From the cell containing the given text, extract its center point as (x, y) coordinate. 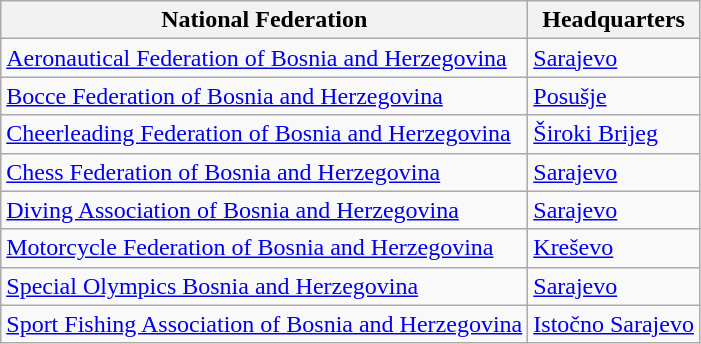
Bocce Federation of Bosnia and Herzegovina (264, 96)
Aeronautical Federation of Bosnia and Herzegovina (264, 58)
Chess Federation of Bosnia and Herzegovina (264, 172)
Istočno Sarajevo (614, 324)
National Federation (264, 20)
Headquarters (614, 20)
Special Olympics Bosnia and Herzegovina (264, 286)
Kreševo (614, 248)
Motorcycle Federation of Bosnia and Herzegovina (264, 248)
Široki Brijeg (614, 134)
Sport Fishing Association of Bosnia and Herzegovina (264, 324)
Posušje (614, 96)
Diving Association of Bosnia and Herzegovina (264, 210)
Cheerleading Federation of Bosnia and Herzegovina (264, 134)
